Capture the cell that displays the provided text and extract its (X, Y) central coordinate. 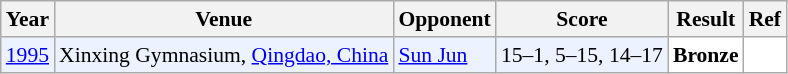
Score (582, 19)
Opponent (444, 19)
Ref (765, 19)
1995 (28, 55)
15–1, 5–15, 14–17 (582, 55)
Year (28, 19)
Bronze (706, 55)
Venue (224, 19)
Xinxing Gymnasium, Qingdao, China (224, 55)
Sun Jun (444, 55)
Result (706, 19)
